Determine the (X, Y) coordinate at the center of the cell enclosing the given text.  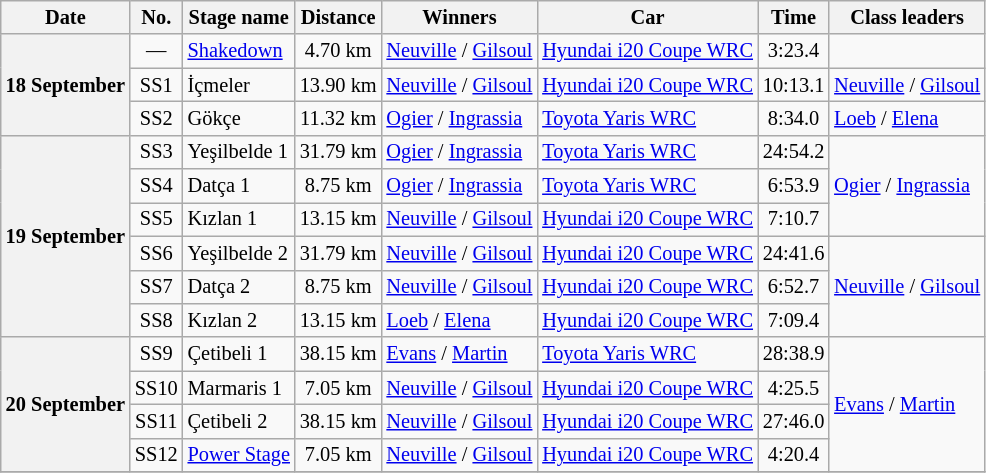
SS7 (156, 287)
Time (794, 17)
7:10.7 (794, 219)
SS3 (156, 152)
Shakedown (239, 51)
4:20.4 (794, 455)
20 September (66, 404)
SS10 (156, 388)
Yeşilbelde 1 (239, 152)
Datça 2 (239, 287)
Yeşilbelde 2 (239, 253)
13.90 km (338, 85)
4:25.5 (794, 388)
Çetibeli 1 (239, 354)
Gökçe (239, 118)
SS8 (156, 320)
Distance (338, 17)
No. (156, 17)
SS9 (156, 354)
28:38.9 (794, 354)
3:23.4 (794, 51)
Datça 1 (239, 186)
19 September (66, 236)
— (156, 51)
6:52.7 (794, 287)
7:09.4 (794, 320)
24:54.2 (794, 152)
Marmaris 1 (239, 388)
18 September (66, 84)
Çetibeli 2 (239, 421)
Kızlan 2 (239, 320)
Date (66, 17)
SS2 (156, 118)
8:34.0 (794, 118)
SS1 (156, 85)
Power Stage (239, 455)
SS5 (156, 219)
24:41.6 (794, 253)
10:13.1 (794, 85)
4.70 km (338, 51)
SS11 (156, 421)
SS12 (156, 455)
11.32 km (338, 118)
SS4 (156, 186)
SS6 (156, 253)
Kızlan 1 (239, 219)
İçmeler (239, 85)
6:53.9 (794, 186)
27:46.0 (794, 421)
Stage name (239, 17)
Car (648, 17)
Winners (460, 17)
Class leaders (907, 17)
